Output the (x, y) coordinate of the center of the cell containing the given text.  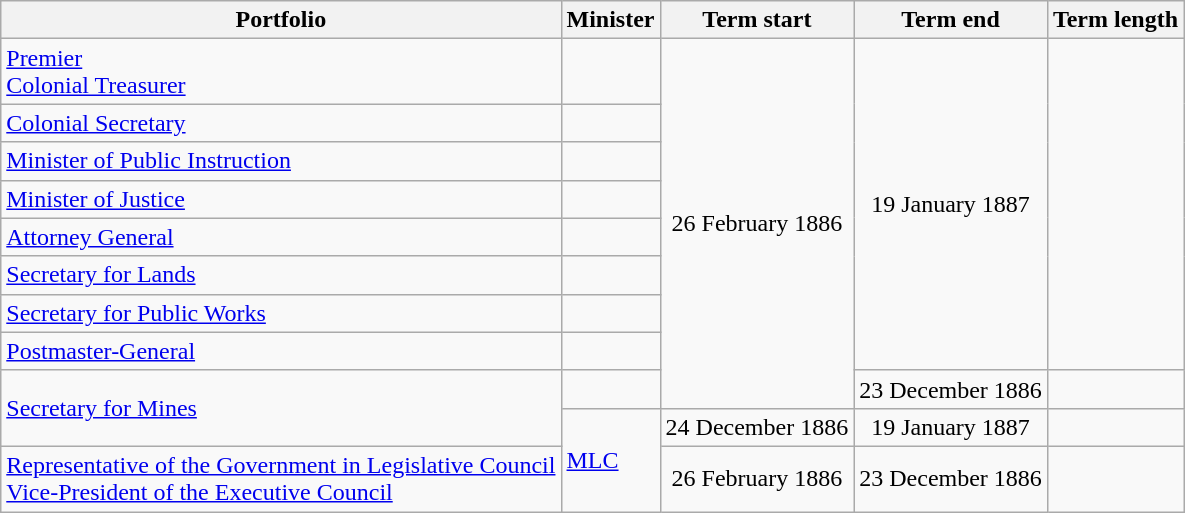
Representative of the Government in Legislative CouncilVice-President of the Executive Council (281, 478)
Attorney General (281, 237)
Minister of Public Instruction (281, 161)
Colonial Secretary (281, 123)
Minister of Justice (281, 199)
Secretary for Public Works (281, 313)
Term start (757, 20)
Postmaster-General (281, 351)
24 December 1886 (757, 427)
Term length (1115, 20)
Minister (610, 20)
Secretary for Lands (281, 275)
Term end (951, 20)
Secretary for Mines (281, 408)
MLC (610, 460)
Portfolio (281, 20)
PremierColonial Treasurer (281, 72)
